Return the (X, Y) coordinate for the center point of the cell that contains the specified text.  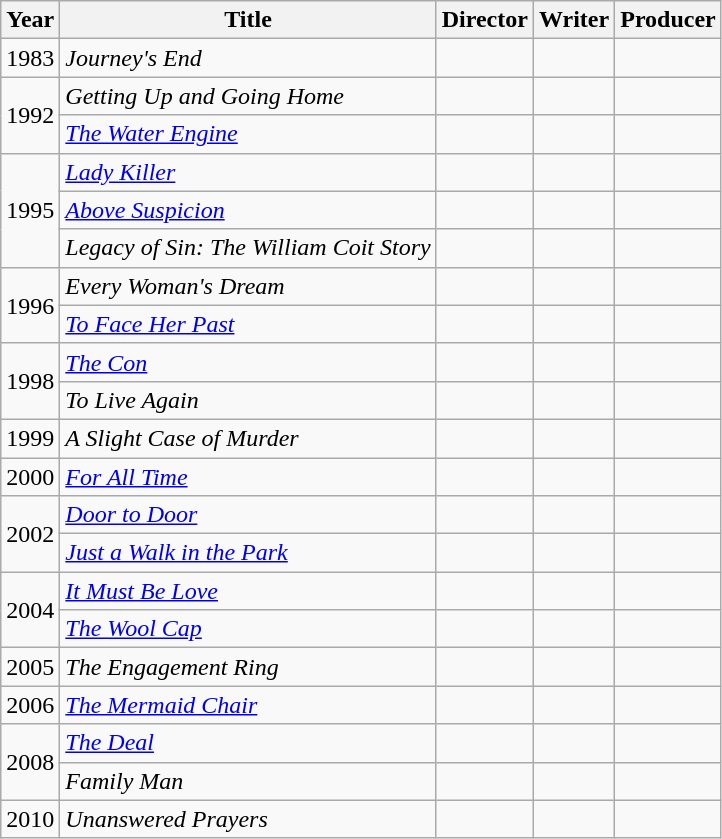
2006 (30, 705)
2002 (30, 534)
Producer (668, 20)
Year (30, 20)
Title (248, 20)
Family Man (248, 781)
Unanswered Prayers (248, 819)
Door to Door (248, 515)
The Mermaid Chair (248, 705)
For All Time (248, 477)
Every Woman's Dream (248, 286)
Writer (574, 20)
Just a Walk in the Park (248, 553)
Legacy of Sin: The William Coit Story (248, 248)
1996 (30, 305)
Lady Killer (248, 172)
2008 (30, 762)
It Must Be Love (248, 591)
2004 (30, 610)
To Live Again (248, 400)
2005 (30, 667)
2000 (30, 477)
1998 (30, 381)
Director (484, 20)
The Engagement Ring (248, 667)
1992 (30, 115)
Journey's End (248, 58)
A Slight Case of Murder (248, 438)
Above Suspicion (248, 210)
The Con (248, 362)
The Wool Cap (248, 629)
1983 (30, 58)
1999 (30, 438)
Getting Up and Going Home (248, 96)
2010 (30, 819)
1995 (30, 210)
The Deal (248, 743)
The Water Engine (248, 134)
To Face Her Past (248, 324)
